Return the [x, y] coordinate for the center point of the cell that contains the specified text.  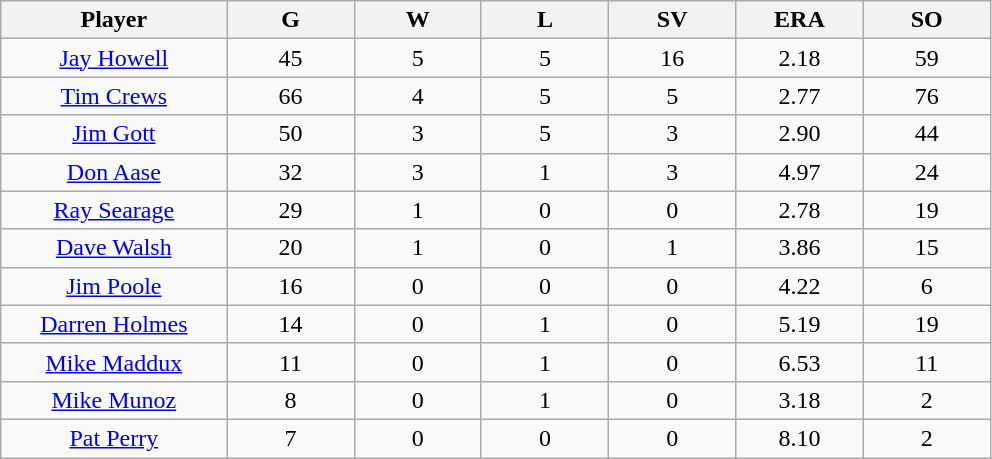
2.77 [800, 96]
Pat Perry [114, 438]
14 [290, 324]
2.78 [800, 210]
3.18 [800, 400]
6 [926, 286]
ERA [800, 20]
Jim Gott [114, 134]
76 [926, 96]
G [290, 20]
Player [114, 20]
50 [290, 134]
8 [290, 400]
L [544, 20]
W [418, 20]
29 [290, 210]
Don Aase [114, 172]
44 [926, 134]
Dave Walsh [114, 248]
Tim Crews [114, 96]
7 [290, 438]
3.86 [800, 248]
6.53 [800, 362]
2.90 [800, 134]
SV [672, 20]
32 [290, 172]
5.19 [800, 324]
4.97 [800, 172]
Darren Holmes [114, 324]
Jay Howell [114, 58]
2.18 [800, 58]
45 [290, 58]
59 [926, 58]
Mike Munoz [114, 400]
4.22 [800, 286]
SO [926, 20]
66 [290, 96]
Ray Searage [114, 210]
20 [290, 248]
8.10 [800, 438]
Jim Poole [114, 286]
15 [926, 248]
24 [926, 172]
Mike Maddux [114, 362]
4 [418, 96]
